Extract the (X, Y) coordinate from the center of the cell holding the provided text.  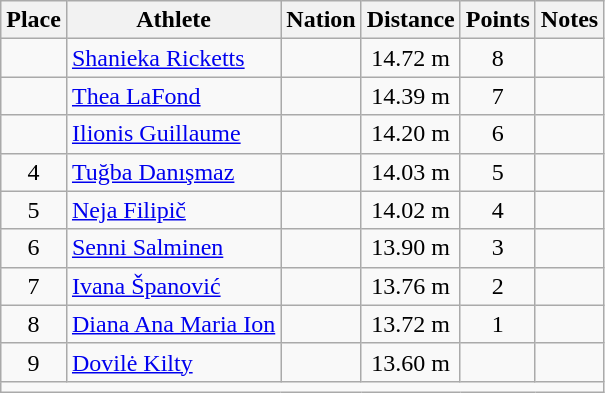
3 (498, 248)
14.72 m (410, 58)
2 (498, 286)
Diana Ana Maria Ion (173, 324)
13.76 m (410, 286)
Tuğba Danışmaz (173, 172)
Ilionis Guillaume (173, 134)
13.72 m (410, 324)
Notes (569, 20)
14.02 m (410, 210)
14.39 m (410, 96)
Neja Filipič (173, 210)
Athlete (173, 20)
1 (498, 324)
Senni Salminen (173, 248)
9 (34, 362)
14.20 m (410, 134)
Place (34, 20)
14.03 m (410, 172)
Nation (321, 20)
Thea LaFond (173, 96)
Points (498, 20)
Ivana Španović (173, 286)
Dovilė Kilty (173, 362)
Distance (410, 20)
13.90 m (410, 248)
13.60 m (410, 362)
Shanieka Ricketts (173, 58)
